Return [x, y] of the center of cell containing provided text 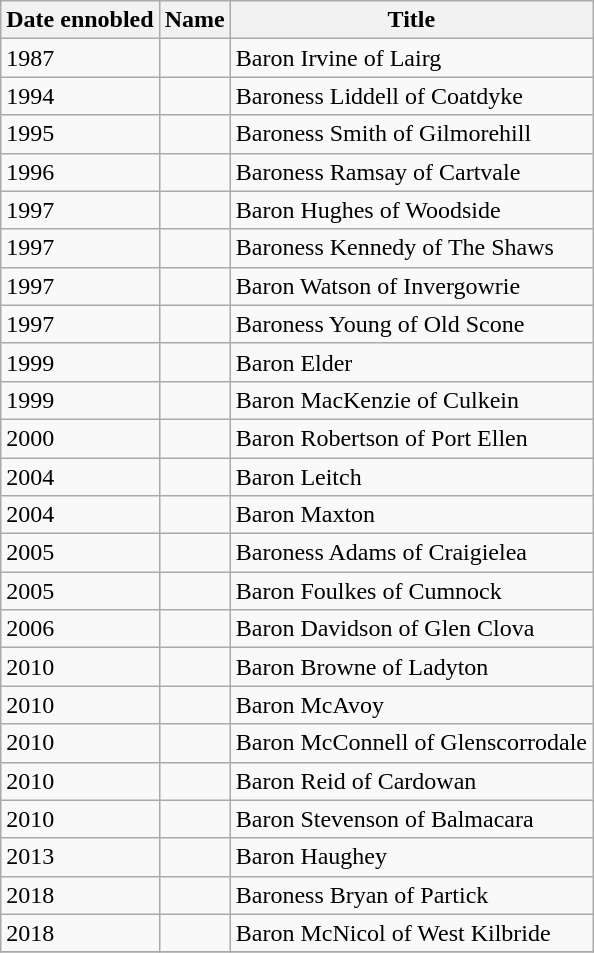
1987 [80, 58]
Baroness Smith of Gilmorehill [411, 134]
Baron Foulkes of Cumnock [411, 591]
Title [411, 20]
Baron Irvine of Lairg [411, 58]
1994 [80, 96]
Date ennobled [80, 20]
Baroness Kennedy of The Shaws [411, 248]
Baroness Adams of Craigielea [411, 553]
2000 [80, 438]
Baroness Liddell of Coatdyke [411, 96]
Baron McNicol of West Kilbride [411, 933]
Baron McConnell of Glenscorrodale [411, 743]
Baron Maxton [411, 515]
Name [194, 20]
Baron Reid of Cardowan [411, 781]
Baron Hughes of Woodside [411, 210]
Baron McAvoy [411, 705]
Baron Robertson of Port Ellen [411, 438]
1996 [80, 172]
Baroness Young of Old Scone [411, 324]
Baron Davidson of Glen Clova [411, 629]
Baron Watson of Invergowrie [411, 286]
Baron MacKenzie of Culkein [411, 400]
Baron Browne of Ladyton [411, 667]
Baroness Bryan of Partick [411, 895]
1995 [80, 134]
Baroness Ramsay of Cartvale [411, 172]
Baron Elder [411, 362]
2013 [80, 857]
Baron Stevenson of Balmacara [411, 819]
2006 [80, 629]
Baron Haughey [411, 857]
Baron Leitch [411, 477]
